Return (X, Y) of the center of cell containing provided text 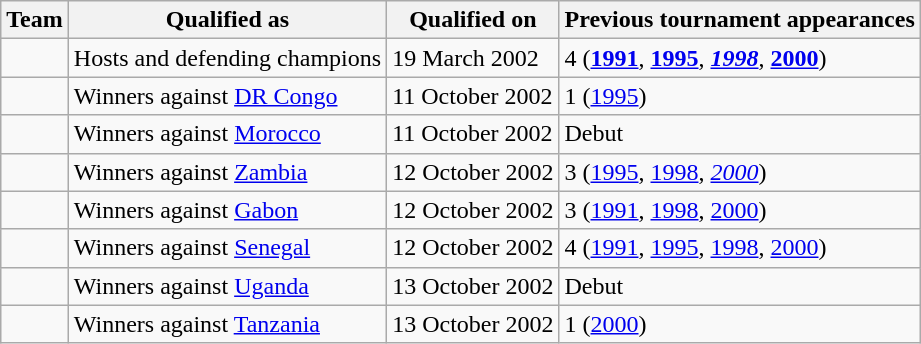
Qualified as (227, 20)
Winners against Uganda (227, 286)
1 (2000) (740, 324)
Hosts and defending champions (227, 58)
Winners against Morocco (227, 134)
Winners against Zambia (227, 172)
19 March 2002 (473, 58)
Winners against Senegal (227, 248)
Team (35, 20)
3 (1995, 1998, 2000) (740, 172)
Qualified on (473, 20)
Winners against Tanzania (227, 324)
Winners against Gabon (227, 210)
3 (1991, 1998, 2000) (740, 210)
Previous tournament appearances (740, 20)
Winners against DR Congo (227, 96)
1 (1995) (740, 96)
